Output the [x, y] coordinate of the center of the cell containing the given text.  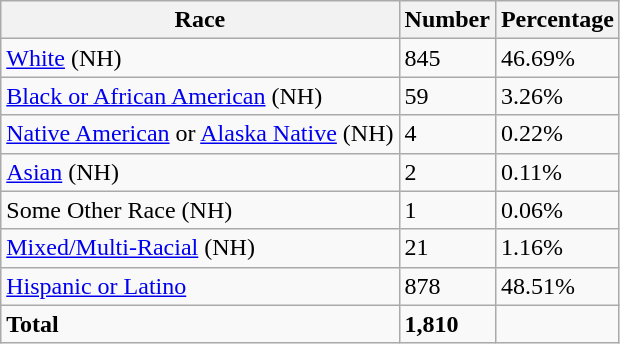
3.26% [557, 96]
845 [447, 58]
Total [200, 324]
Number [447, 20]
21 [447, 248]
46.69% [557, 58]
0.11% [557, 172]
Black or African American (NH) [200, 96]
0.22% [557, 134]
Native American or Alaska Native (NH) [200, 134]
Hispanic or Latino [200, 286]
Mixed/Multi-Racial (NH) [200, 248]
1,810 [447, 324]
0.06% [557, 210]
2 [447, 172]
59 [447, 96]
1 [447, 210]
Some Other Race (NH) [200, 210]
1.16% [557, 248]
Asian (NH) [200, 172]
48.51% [557, 286]
878 [447, 286]
White (NH) [200, 58]
4 [447, 134]
Race [200, 20]
Percentage [557, 20]
